Identify which cell holds the provided text, then report its (x, y) central coordinate. 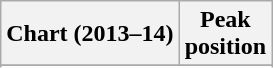
Chart (2013–14) (90, 34)
Peakposition (225, 34)
